For the text-containing cell, return its midpoint in [x, y] coordinate format. 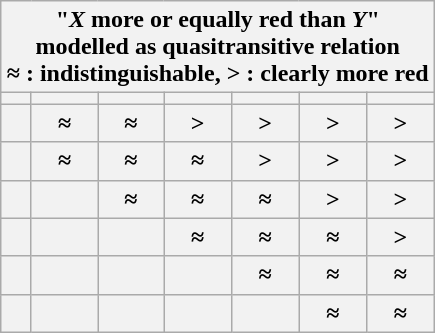
"X more or equally red than Y"modelled as quasitransitive relation≈ : indistinguishable, > : clearly more red [218, 47]
